Locate the cell with the specified text and output its [x, y] center coordinate. 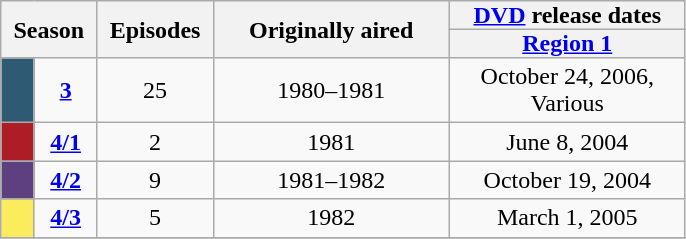
5 [155, 218]
March 1, 2005 [567, 218]
October 24, 2006, Various [567, 90]
4/1 [66, 142]
1981 [331, 142]
Season [49, 30]
4/2 [66, 180]
25 [155, 90]
October 19, 2004 [567, 180]
Region 1 [567, 43]
Episodes [155, 30]
Originally aired [331, 30]
9 [155, 180]
3 [66, 90]
2 [155, 142]
1982 [331, 218]
1981–1982 [331, 180]
DVD release dates [567, 15]
4/3 [66, 218]
1980–1981 [331, 90]
June 8, 2004 [567, 142]
